Locate the cell with the specified text and output its [x, y] center coordinate. 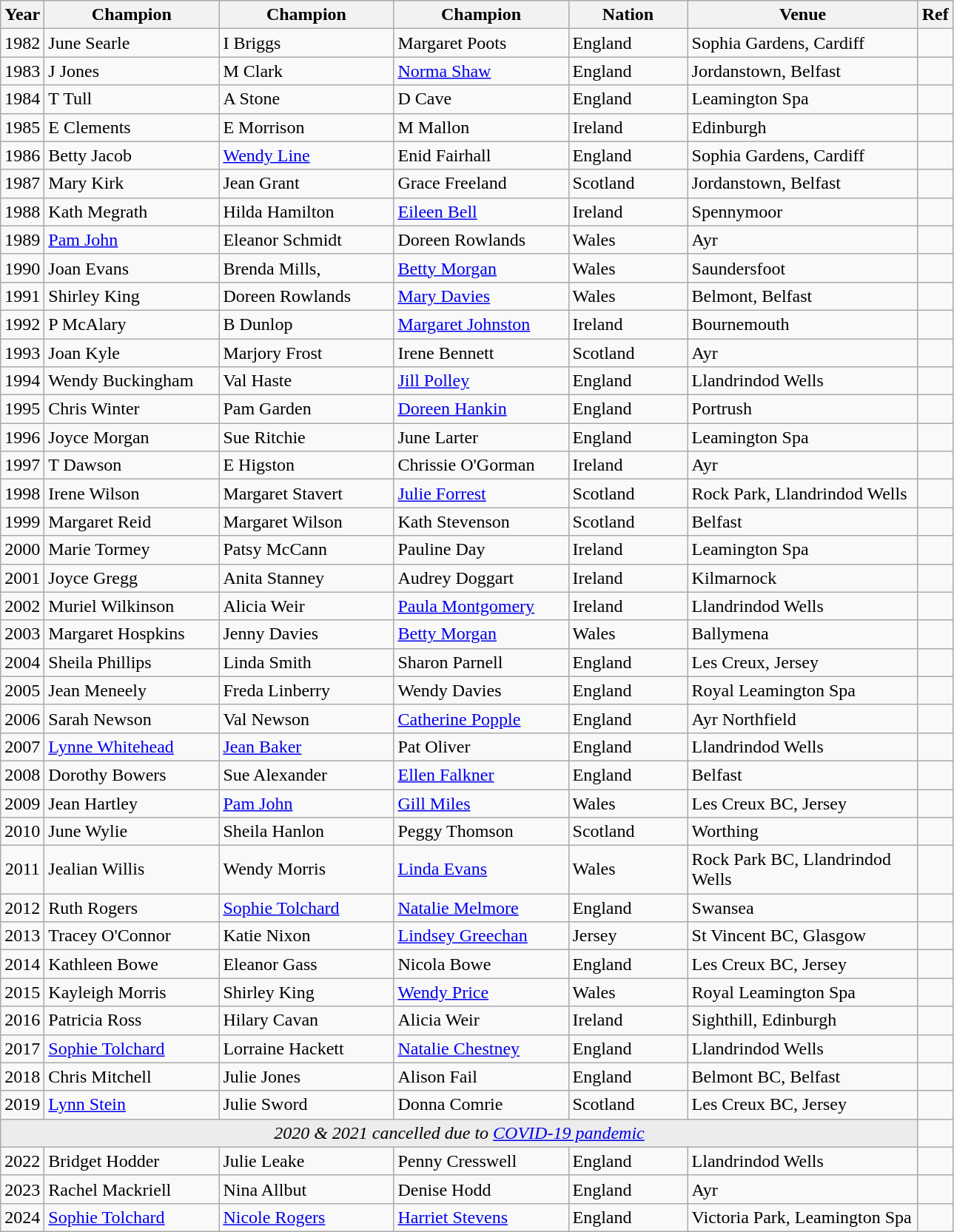
Lorraine Hackett [306, 1048]
2024 [22, 1217]
June Larter [481, 437]
Margaret Stavert [306, 494]
1983 [22, 71]
Freda Linberry [306, 690]
Eileen Bell [481, 212]
Doreen Hankin [481, 409]
E Morrison [306, 127]
Alison Fail [481, 1077]
2014 [22, 964]
1995 [22, 409]
Nation [628, 15]
Jean Hartley [132, 803]
Margaret Reid [132, 522]
1994 [22, 381]
2016 [22, 1020]
Saundersfoot [802, 268]
2001 [22, 578]
2000 [22, 550]
Les Creux, Jersey [802, 662]
Jersey [628, 936]
Kayleigh Morris [132, 992]
Rock Park BC, Llandrindod Wells [802, 870]
Kath Megrath [132, 212]
M Mallon [481, 127]
Sharon Parnell [481, 662]
2012 [22, 908]
Margaret Johnston [481, 324]
Enid Fairhall [481, 155]
Joyce Morgan [132, 437]
1984 [22, 99]
I Briggs [306, 43]
Jealian Willis [132, 870]
Eleanor Gass [306, 964]
Year [22, 15]
Nina Allbut [306, 1189]
Nicola Bowe [481, 964]
2013 [22, 936]
1991 [22, 296]
Brenda Mills, [306, 268]
2015 [22, 992]
Sheila Phillips [132, 662]
Katie Nixon [306, 936]
Harriet Stevens [481, 1217]
Wendy Line [306, 155]
1990 [22, 268]
2023 [22, 1189]
Joan Evans [132, 268]
Swansea [802, 908]
Kath Stevenson [481, 522]
2011 [22, 870]
2010 [22, 832]
Betty Jacob [132, 155]
Jill Polley [481, 381]
E Clements [132, 127]
1996 [22, 437]
2009 [22, 803]
Julie Forrest [481, 494]
Rock Park, Llandrindod Wells [802, 494]
Sighthill, Edinburgh [802, 1020]
Edinburgh [802, 127]
Pauline Day [481, 550]
Spennymoor [802, 212]
Patsy McCann [306, 550]
Grace Freeland [481, 184]
Ayr Northfield [802, 718]
1985 [22, 127]
2008 [22, 775]
Ruth Rogers [132, 908]
Pam Garden [306, 409]
Victoria Park, Leamington Spa [802, 1217]
2022 [22, 1161]
1982 [22, 43]
2003 [22, 634]
Marjory Frost [306, 353]
Margaret Wilson [306, 522]
2019 [22, 1105]
Lynn Stein [132, 1105]
Julie Leake [306, 1161]
Linda Smith [306, 662]
Joyce Gregg [132, 578]
2006 [22, 718]
Lindsey Greechan [481, 936]
Anita Stanney [306, 578]
2005 [22, 690]
Jean Meneely [132, 690]
Irene Bennett [481, 353]
Margaret Hospkins [132, 634]
Joan Kyle [132, 353]
Tracey O'Connor [132, 936]
2020 & 2021 cancelled due to COVID-19 pandemic [459, 1133]
1987 [22, 184]
Patricia Ross [132, 1020]
Kathleen Bowe [132, 964]
Lynne Whitehead [132, 747]
Dorothy Bowers [132, 775]
1988 [22, 212]
1986 [22, 155]
2004 [22, 662]
2017 [22, 1048]
Margaret Poots [481, 43]
Val Haste [306, 381]
Chrissie O'Gorman [481, 465]
Val Newson [306, 718]
Muriel Wilkinson [132, 606]
E Higston [306, 465]
Penny Cresswell [481, 1161]
Irene Wilson [132, 494]
Belmont BC, Belfast [802, 1077]
Sheila Hanlon [306, 832]
Peggy Thomson [481, 832]
1997 [22, 465]
Mary Kirk [132, 184]
Denise Hodd [481, 1189]
Norma Shaw [481, 71]
Natalie Melmore [481, 908]
Bridget Hodder [132, 1161]
Gill Miles [481, 803]
T Dawson [132, 465]
Sue Ritchie [306, 437]
Catherine Popple [481, 718]
Marie Tormey [132, 550]
Linda Evans [481, 870]
A Stone [306, 99]
Mary Davies [481, 296]
June Searle [132, 43]
Rachel Mackriell [132, 1189]
D Cave [481, 99]
Wendy Davies [481, 690]
Natalie Chestney [481, 1048]
M Clark [306, 71]
Julie Jones [306, 1077]
T Tull [132, 99]
Audrey Doggart [481, 578]
2002 [22, 606]
Hilda Hamilton [306, 212]
Bournemouth [802, 324]
B Dunlop [306, 324]
Ref [935, 15]
Portrush [802, 409]
Wendy Morris [306, 870]
1993 [22, 353]
2018 [22, 1077]
Wendy Buckingham [132, 381]
Jenny Davies [306, 634]
Pat Oliver [481, 747]
Belmont, Belfast [802, 296]
Chris Winter [132, 409]
Eleanor Schmidt [306, 240]
J Jones [132, 71]
St Vincent BC, Glasgow [802, 936]
1999 [22, 522]
Julie Sword [306, 1105]
Jean Baker [306, 747]
Sarah Newson [132, 718]
1989 [22, 240]
Ballymena [802, 634]
Venue [802, 15]
June Wylie [132, 832]
Kilmarnock [802, 578]
Jean Grant [306, 184]
2007 [22, 747]
Paula Montgomery [481, 606]
Wendy Price [481, 992]
Worthing [802, 832]
1992 [22, 324]
P McAlary [132, 324]
Chris Mitchell [132, 1077]
Sue Alexander [306, 775]
1998 [22, 494]
Hilary Cavan [306, 1020]
Nicole Rogers [306, 1217]
Donna Comrie [481, 1105]
Ellen Falkner [481, 775]
